Determine the [X, Y] coordinate at the center of the cell enclosing the given text.  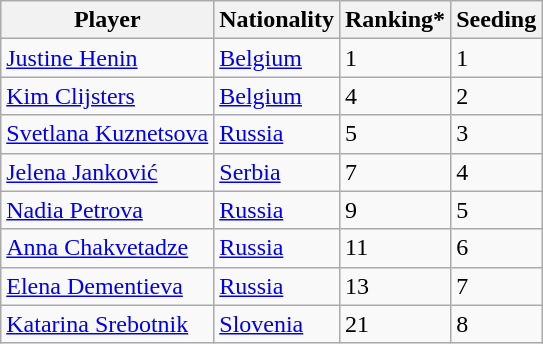
6 [496, 248]
13 [394, 286]
Nationality [277, 20]
11 [394, 248]
Slovenia [277, 324]
9 [394, 210]
Justine Henin [108, 58]
Serbia [277, 172]
3 [496, 134]
Nadia Petrova [108, 210]
Katarina Srebotnik [108, 324]
Elena Dementieva [108, 286]
Ranking* [394, 20]
Player [108, 20]
Seeding [496, 20]
8 [496, 324]
2 [496, 96]
Svetlana Kuznetsova [108, 134]
Anna Chakvetadze [108, 248]
Jelena Janković [108, 172]
21 [394, 324]
Kim Clijsters [108, 96]
